Pinpoint the cell where the given text exists, returning its (X, Y) midpoint coordinate. 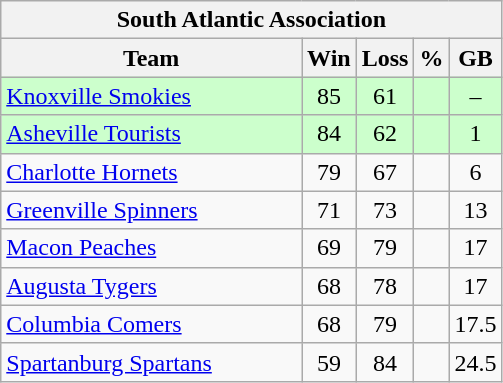
Charlotte Hornets (152, 172)
24.5 (476, 362)
17.5 (476, 324)
69 (330, 248)
Spartanburg Spartans (152, 362)
Team (152, 58)
61 (385, 96)
1 (476, 134)
Win (330, 58)
Macon Peaches (152, 248)
62 (385, 134)
59 (330, 362)
Greenville Spinners (152, 210)
– (476, 96)
67 (385, 172)
Knoxville Smokies (152, 96)
Augusta Tygers (152, 286)
% (432, 58)
71 (330, 210)
13 (476, 210)
Asheville Tourists (152, 134)
73 (385, 210)
78 (385, 286)
GB (476, 58)
South Atlantic Association (252, 20)
Loss (385, 58)
85 (330, 96)
Columbia Comers (152, 324)
6 (476, 172)
